Extract the (x, y) coordinate from the center of the cell holding the provided text.  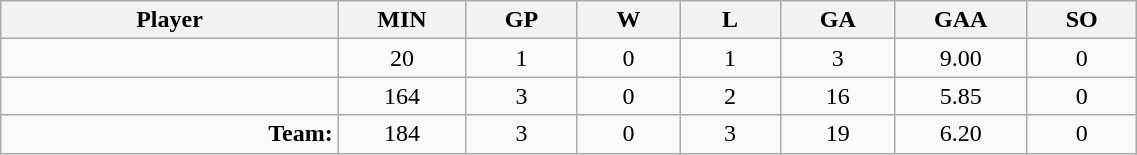
19 (838, 134)
L (730, 20)
GP (522, 20)
Player (170, 20)
9.00 (961, 58)
184 (402, 134)
2 (730, 96)
6.20 (961, 134)
GA (838, 20)
164 (402, 96)
SO (1081, 20)
MIN (402, 20)
W (628, 20)
GAA (961, 20)
20 (402, 58)
5.85 (961, 96)
16 (838, 96)
Team: (170, 134)
